Locate the cell with the specified text and output its [X, Y] center coordinate. 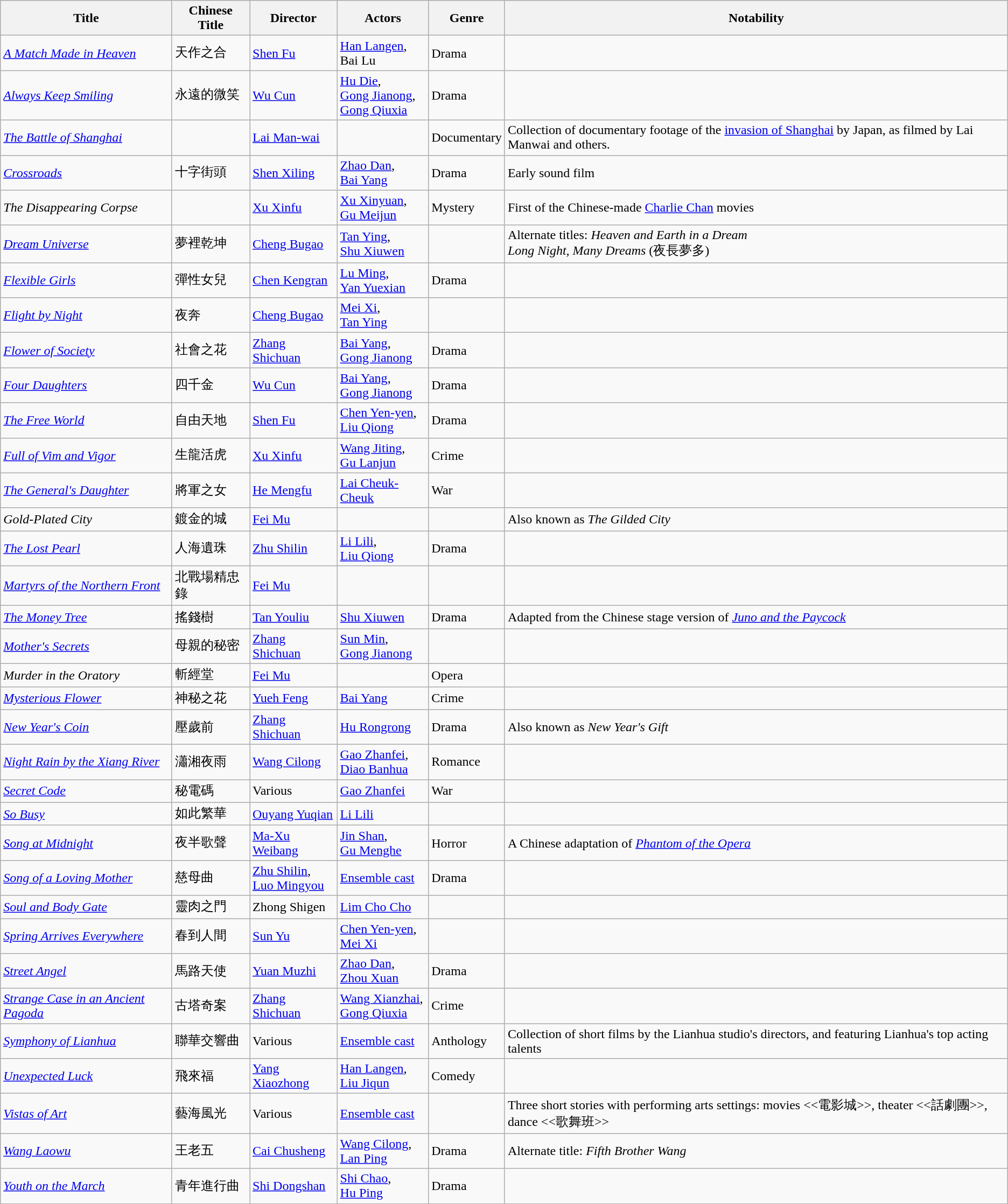
藝海風光 [211, 1114]
Yuan Muzhi [294, 971]
Wang Xianzhai,Gong Qiuxia [383, 1006]
Chinese Title [211, 18]
人海遺珠 [211, 548]
Lu Ming,Yan Yuexian [383, 280]
Flexible Girls [86, 280]
Ouyang Yuqian [294, 814]
Street Angel [86, 971]
Li Lili,Liu Qiong [383, 548]
Four Daughters [86, 386]
Bai Yang [383, 698]
Strange Case in an Ancient Pagoda [86, 1006]
Sun Yu [294, 936]
Cai Chusheng [294, 1151]
Secret Code [86, 792]
Xu Xinyuan,Gu Meijun [383, 208]
Yueh Feng [294, 698]
Alternate titles: Heaven and Earth in a DreamLong Night, Many Dreams (夜長夢多) [756, 244]
母親的秘密 [211, 646]
Wang Cilong [294, 762]
New Year's Coin [86, 727]
Li Lili [383, 814]
Tan Youliu [294, 617]
The Lost Pearl [86, 548]
四千金 [211, 386]
A Chinese adaptation of Phantom of the Opera [756, 843]
Opera [467, 675]
馬路天使 [211, 971]
Always Keep Smiling [86, 95]
Hu Die,Gong Jianong,Gong Qiuxia [383, 95]
Alternate title: Fifth Brother Wang [756, 1151]
飛來福 [211, 1076]
斬經堂 [211, 675]
Song at Midnight [86, 843]
Night Rain by the Xiang River [86, 762]
Collection of short films by the Lianhua studio's directors, and featuring Lianhua's top acting talents [756, 1041]
Collection of documentary footage of the invasion of Shanghai by Japan, as filmed by Lai Manwai and others. [756, 138]
The Battle of Shanghai [86, 138]
Han Langen,Liu Jiqun [383, 1076]
Also known as New Year's Gift [756, 727]
The General's Daughter [86, 490]
Full of Vim and Vigor [86, 456]
彈性女兒 [211, 280]
瀟湘夜雨 [211, 762]
Symphony of Lianhua [86, 1041]
慈母曲 [211, 878]
社會之花 [211, 350]
春到人間 [211, 936]
Mystery [467, 208]
Murder in the Oratory [86, 675]
聯華交響曲 [211, 1041]
十字街頭 [211, 172]
Jin Shan,Gu Menghe [383, 843]
Vistas of Art [86, 1114]
Horror [467, 843]
Chen Kengran [294, 280]
The Money Tree [86, 617]
Chen Yen-yen,Liu Qiong [383, 420]
Gold-Plated City [86, 519]
Lai Man-wai [294, 138]
王老五 [211, 1151]
Flower of Society [86, 350]
Wang Laowu [86, 1151]
夜半歌聲 [211, 843]
青年進行曲 [211, 1186]
Director [294, 18]
Song of a Loving Mother [86, 878]
Also known as The Gilded City [756, 519]
Martyrs of the Northern Front [86, 586]
古塔奇案 [211, 1006]
Mysterious Flower [86, 698]
Zhao Dan,Bai Yang [383, 172]
Shi Chao,Hu Ping [383, 1186]
Hu Rongrong [383, 727]
鍍金的城 [211, 519]
Early sound film [756, 172]
Shu Xiuwen [383, 617]
夢裡乾坤 [211, 244]
Mother's Secrets [86, 646]
Documentary [467, 138]
He Mengfu [294, 490]
A Match Made in Heaven [86, 53]
如此繁華 [211, 814]
Mei Xi,Tan Ying [383, 316]
神秘之花 [211, 698]
Adapted from the Chinese stage version of Juno and the Paycock [756, 617]
Yang Xiaozhong [294, 1076]
Unexpected Luck [86, 1076]
Lim Cho Cho [383, 907]
Title [86, 18]
Ma-Xu Weibang [294, 843]
Chen Yen-yen,Mei Xi [383, 936]
Zhong Shigen [294, 907]
The Disappearing Corpse [86, 208]
Sun Min,Gong Jianong [383, 646]
壓歲前 [211, 727]
將軍之女 [211, 490]
Wang Jiting,Gu Lanjun [383, 456]
Three short stories with performing arts settings: movies <<電影城>>, theater <<話劇團>>, dance <<歌舞班>> [756, 1114]
Gao Zhanfei [383, 792]
Genre [467, 18]
Gao Zhanfei,Diao Banhua [383, 762]
生龍活虎 [211, 456]
Dream Universe [86, 244]
Flight by Night [86, 316]
夜奔 [211, 316]
永遠的微笑 [211, 95]
天作之合 [211, 53]
Zhu Shilin [294, 548]
搖錢樹 [211, 617]
So Busy [86, 814]
Shen Xiling [294, 172]
Comedy [467, 1076]
秘電碼 [211, 792]
Soul and Body Gate [86, 907]
Zhu Shilin,Luo Mingyou [294, 878]
Romance [467, 762]
Spring Arrives Everywhere [86, 936]
First of the Chinese-made Charlie Chan movies [756, 208]
自由天地 [211, 420]
Wang Cilong,Lan Ping [383, 1151]
The Free World [86, 420]
Notability [756, 18]
Actors [383, 18]
Youth on the March [86, 1186]
Han Langen,Bai Lu [383, 53]
Anthology [467, 1041]
Shi Dongshan [294, 1186]
Tan Ying,Shu Xiuwen [383, 244]
Crossroads [86, 172]
Lai Cheuk-Cheuk [383, 490]
北戰場精忠錄 [211, 586]
Zhao Dan,Zhou Xuan [383, 971]
靈肉之門 [211, 907]
